Determine the (x, y) coordinate at the center of the cell enclosing the given text.  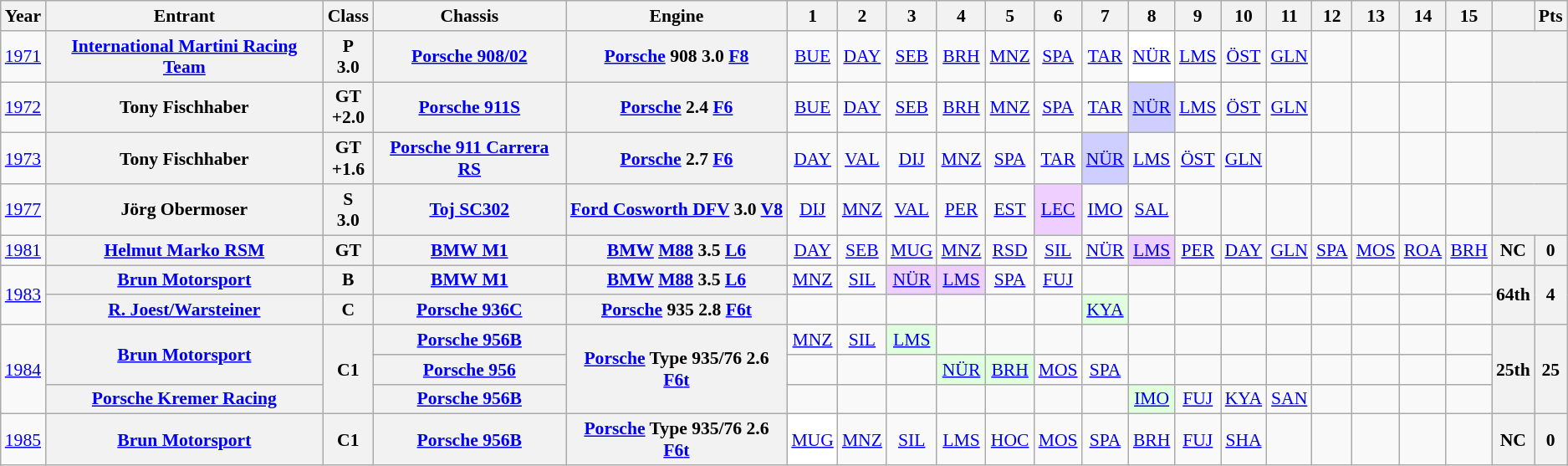
6 (1059, 16)
3 (912, 16)
EST (1010, 209)
9 (1198, 16)
Helmut Marko RSM (184, 250)
Jörg Obermoser (184, 209)
GT (348, 250)
GT+2.0 (348, 107)
RSD (1010, 250)
Ford Cosworth DFV 3.0 V8 (677, 209)
10 (1244, 16)
SAN (1289, 399)
5 (1010, 16)
64th (1514, 294)
P3.0 (348, 57)
Porsche 908/02 (470, 57)
Porsche 2.4 F6 (677, 107)
1984 (23, 370)
HOC (1010, 440)
R. Joest/Warsteiner (184, 310)
12 (1332, 16)
Porsche 936C (470, 310)
11 (1289, 16)
1 (813, 16)
1972 (23, 107)
1985 (23, 440)
Porsche 2.7 F6 (677, 159)
13 (1376, 16)
15 (1468, 16)
25 (1550, 370)
International Martini Racing Team (184, 57)
Porsche 911S (470, 107)
B (348, 280)
1981 (23, 250)
Entrant (184, 16)
Class (348, 16)
1983 (23, 294)
2 (862, 16)
LEC (1059, 209)
Engine (677, 16)
25th (1514, 370)
Toj SC302 (470, 209)
Pts (1550, 16)
Porsche 911 Carrera RS (470, 159)
ROA (1423, 250)
1971 (23, 57)
1973 (23, 159)
7 (1106, 16)
C (348, 310)
Year (23, 16)
8 (1152, 16)
Porsche 956 (470, 370)
14 (1423, 16)
1977 (23, 209)
Chassis (470, 16)
Porsche 935 2.8 F6t (677, 310)
GT+1.6 (348, 159)
Porsche Kremer Racing (184, 399)
SHA (1244, 440)
SAL (1152, 209)
S3.0 (348, 209)
Porsche 908 3.0 F8 (677, 57)
